Identify which cell holds the provided text, then report its (x, y) central coordinate. 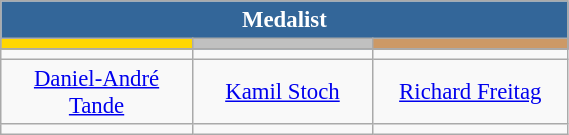
Daniel-André Tande (97, 92)
Medalist (284, 20)
Richard Freitag (470, 92)
Kamil Stoch (282, 92)
